Detect which cell encompasses the target text, then output its [X, Y] center coordinate. 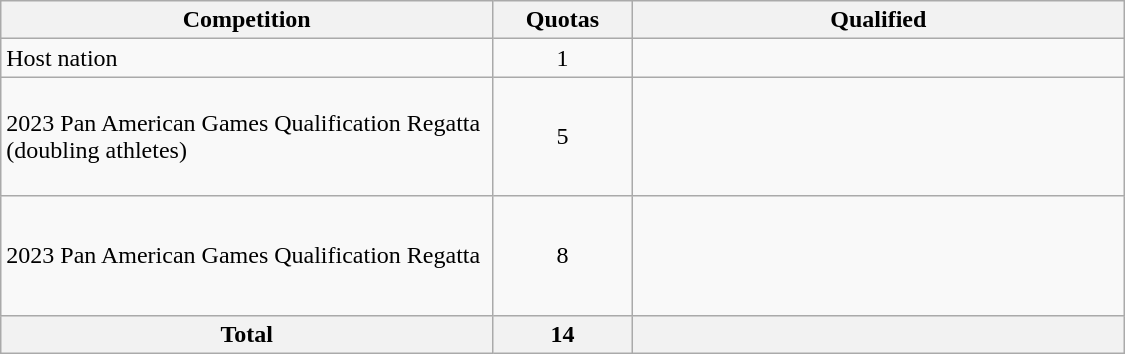
5 [563, 136]
Total [247, 334]
Quotas [563, 20]
14 [563, 334]
Host nation [247, 58]
Competition [247, 20]
1 [563, 58]
2023 Pan American Games Qualification Regatta (doubling athletes) [247, 136]
8 [563, 256]
2023 Pan American Games Qualification Regatta [247, 256]
Qualified [878, 20]
